Detect which cell encompasses the target text, then output its (X, Y) center coordinate. 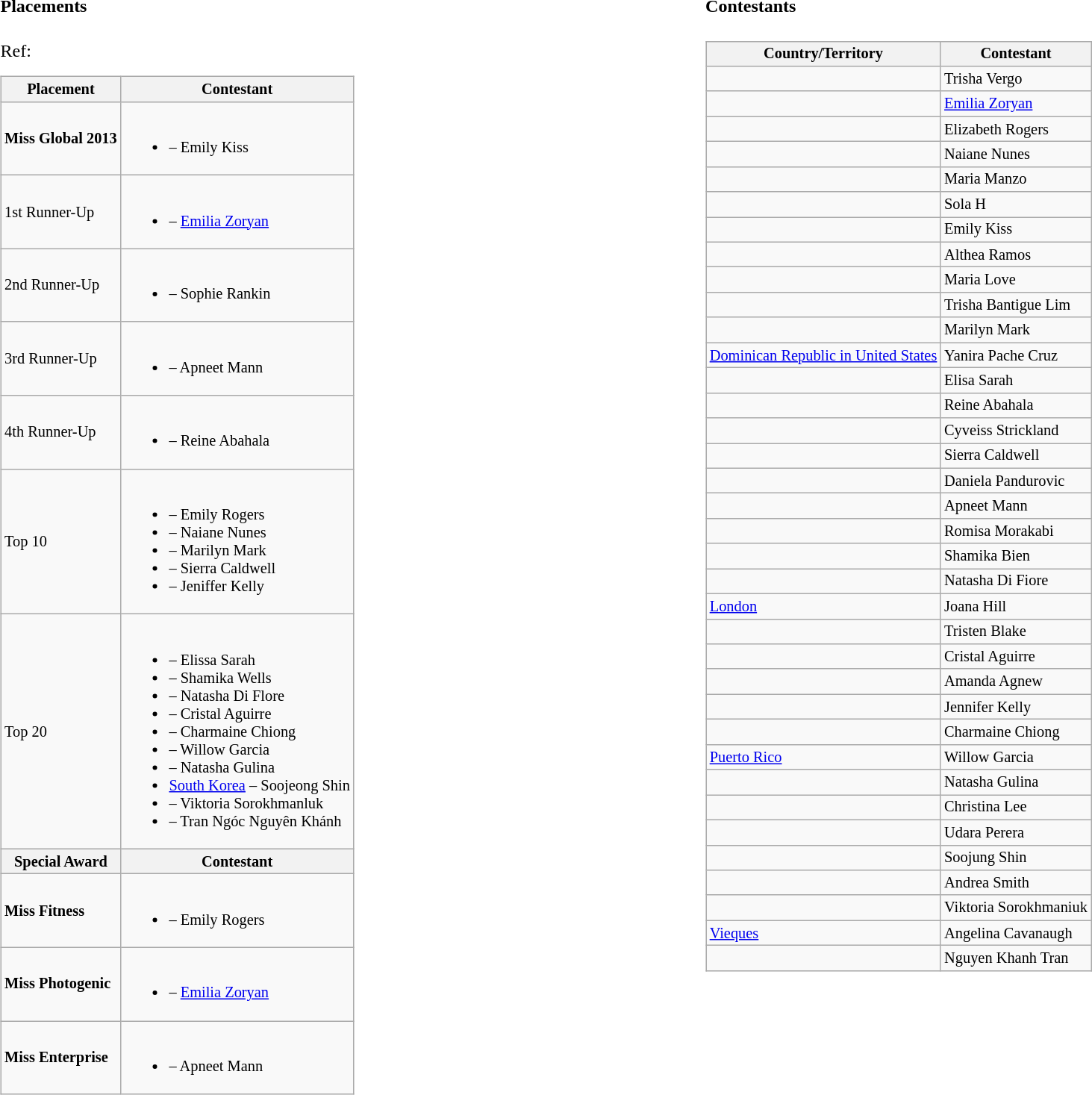
Soojung Shin (1016, 858)
– Emily Kiss (237, 138)
Cristal Aguirre (1016, 657)
Joana Hill (1016, 606)
Miss Fitness (60, 911)
Special Award (60, 861)
3rd Runner-Up (60, 358)
1st Runner-Up (60, 212)
Elisa Sarah (1016, 381)
Country/Territory (823, 54)
Miss Photogenic (60, 984)
Miss Global 2013 (60, 138)
Romisa Morakabi (1016, 531)
Charmaine Chiong (1016, 732)
Placement (60, 89)
Yanira Pache Cruz (1016, 355)
Natasha Di Fiore (1016, 581)
Dominican Republic in United States (823, 355)
– Sophie Rankin (237, 285)
Maria Love (1016, 280)
London (823, 606)
Natasha Gulina (1016, 782)
– Emily Rogers – Naiane Nunes – Marilyn Mark – Sierra Caldwell – Jeniffer Kelly (237, 541)
Viktoria Sorokhmaniuk (1016, 908)
Cyveiss Strickland (1016, 431)
Christina Lee (1016, 808)
4th Runner-Up (60, 432)
Sola H (1016, 205)
Trisha Vergo (1016, 79)
Miss Enterprise (60, 1058)
– Reine Abahala (237, 432)
Emily Kiss (1016, 230)
Puerto Rico (823, 757)
Udara Perera (1016, 832)
Vieques (823, 933)
Shamika Bien (1016, 556)
– Emily Rogers (237, 911)
Angelina Cavanaugh (1016, 933)
Nguyen Khanh Tran (1016, 958)
Andrea Smith (1016, 883)
Top 10 (60, 541)
Maria Manzo (1016, 179)
Trisha Bantigue Lim (1016, 305)
Sierra Caldwell (1016, 456)
Althea Ramos (1016, 255)
Apneet Mann (1016, 506)
Elizabeth Rogers (1016, 129)
Tristen Blake (1016, 631)
Top 20 (60, 731)
Daniela Pandurovic (1016, 481)
Naiane Nunes (1016, 155)
Willow Garcia (1016, 757)
Amanda Agnew (1016, 681)
Emilia Zoryan (1016, 104)
Reine Abahala (1016, 405)
Jennifer Kelly (1016, 707)
2nd Runner-Up (60, 285)
Marilyn Mark (1016, 330)
